For the text-containing cell, return its midpoint in (X, Y) coordinate format. 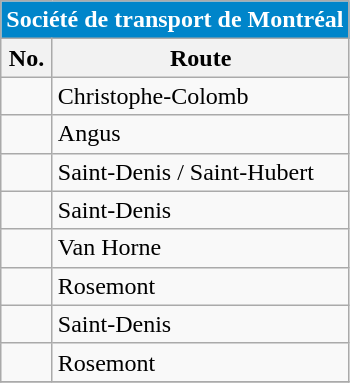
Route (200, 58)
No. (27, 58)
Société de transport de Montréal (175, 20)
Angus (200, 134)
Van Horne (200, 248)
Saint-Denis / Saint-Hubert (200, 172)
Christophe-Colomb (200, 96)
